Determine the (x, y) coordinate at the center of the cell enclosing the given text.  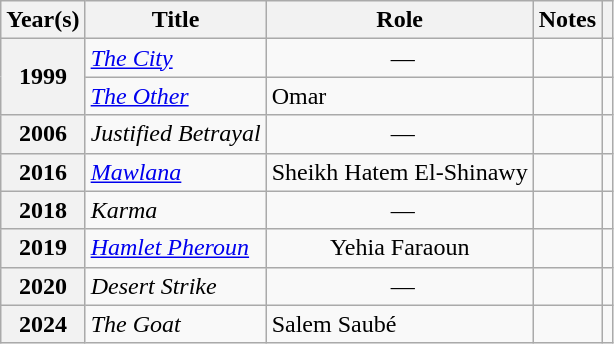
Karma (176, 210)
Desert Strike (176, 286)
Yehia Faraoun (400, 248)
The Goat (176, 324)
Omar (400, 96)
Justified Betrayal (176, 134)
Role (400, 20)
Sheikh Hatem El-Shinawy (400, 172)
Year(s) (43, 20)
2024 (43, 324)
The Other (176, 96)
2016 (43, 172)
Mawlana (176, 172)
Title (176, 20)
Hamlet Pheroun (176, 248)
2018 (43, 210)
The City (176, 58)
Notes (567, 20)
2006 (43, 134)
2020 (43, 286)
Salem Saubé (400, 324)
1999 (43, 77)
2019 (43, 248)
